From the cell containing the given text, extract its center point as (X, Y) coordinate. 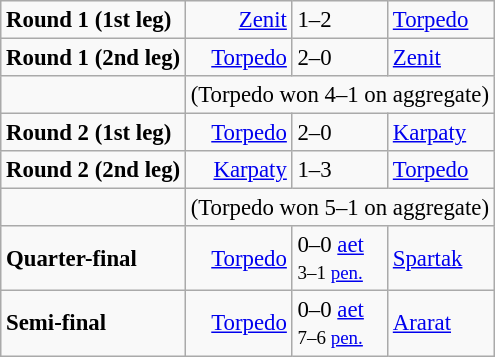
Quarter-final (94, 258)
0–0 aet 7–6 pen. (340, 324)
Round 1 (2nd leg) (94, 58)
Semi-final (94, 324)
0–0 aet 3–1 pen. (340, 258)
1–2 (340, 20)
Round 2 (2nd leg) (94, 170)
Round 2 (1st leg) (94, 133)
(Torpedo won 4–1 on aggregate) (340, 95)
(Torpedo won 5–1 on aggregate) (340, 208)
1–3 (340, 170)
Spartak (442, 258)
Round 1 (1st leg) (94, 20)
Ararat (442, 324)
